Search for the cell housing the specified text and yield its [X, Y] center coordinate. 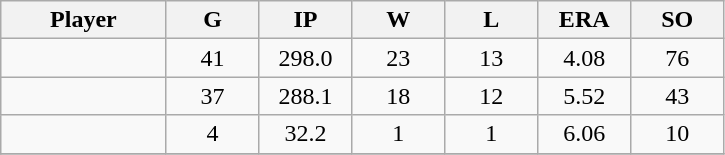
12 [492, 96]
41 [212, 58]
23 [398, 58]
G [212, 20]
5.52 [584, 96]
4.08 [584, 58]
288.1 [306, 96]
IP [306, 20]
Player [84, 20]
SO [678, 20]
37 [212, 96]
L [492, 20]
6.06 [584, 134]
ERA [584, 20]
4 [212, 134]
43 [678, 96]
298.0 [306, 58]
10 [678, 134]
18 [398, 96]
32.2 [306, 134]
13 [492, 58]
W [398, 20]
76 [678, 58]
